Detect which cell encompasses the target text, then output its (X, Y) center coordinate. 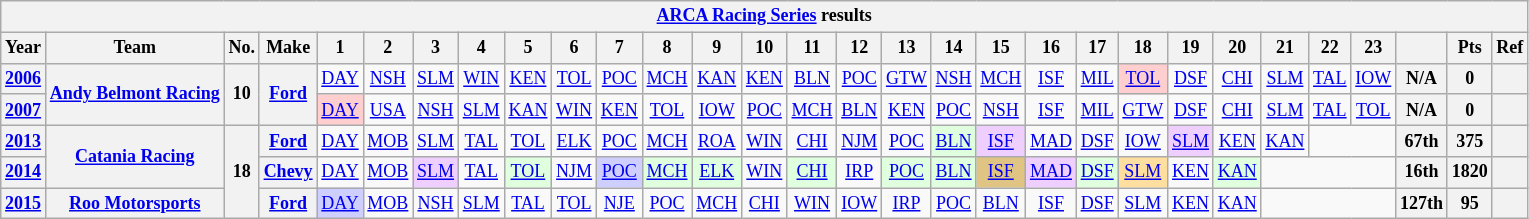
21 (1285, 48)
2015 (24, 204)
Year (24, 48)
3 (436, 48)
22 (1330, 48)
20 (1237, 48)
1820 (1470, 172)
No. (242, 48)
2014 (24, 172)
6 (574, 48)
Make (288, 48)
16th (1422, 172)
NJE (619, 204)
13 (907, 48)
4 (481, 48)
127th (1422, 204)
15 (1001, 48)
1 (340, 48)
Team (134, 48)
67th (1422, 140)
14 (954, 48)
2007 (24, 110)
Roo Motorsports (134, 204)
Andy Belmont Racing (134, 94)
USA (388, 110)
23 (1374, 48)
375 (1470, 140)
ARCA Racing Series results (764, 16)
17 (1097, 48)
Chevy (288, 172)
Pts (1470, 48)
ROA (717, 140)
12 (860, 48)
2013 (24, 140)
95 (1470, 204)
8 (667, 48)
2006 (24, 78)
16 (1052, 48)
2 (388, 48)
11 (812, 48)
19 (1191, 48)
Ref (1510, 48)
9 (717, 48)
Catania Racing (134, 156)
5 (528, 48)
7 (619, 48)
